Extract the [x, y] coordinate from the center of the cell holding the provided text.  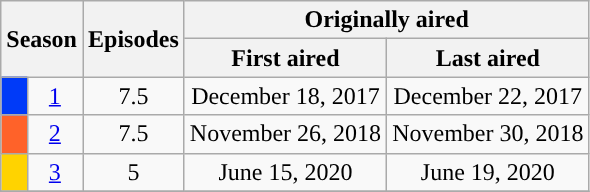
5 [133, 172]
1 [54, 96]
November 26, 2018 [285, 134]
Season [42, 39]
2 [54, 134]
Episodes [133, 39]
Originally aired [386, 20]
December 22, 2017 [488, 96]
June 19, 2020 [488, 172]
June 15, 2020 [285, 172]
November 30, 2018 [488, 134]
Last aired [488, 58]
3 [54, 172]
December 18, 2017 [285, 96]
First aired [285, 58]
